Determine the (x, y) coordinate at the center of the cell enclosing the given text.  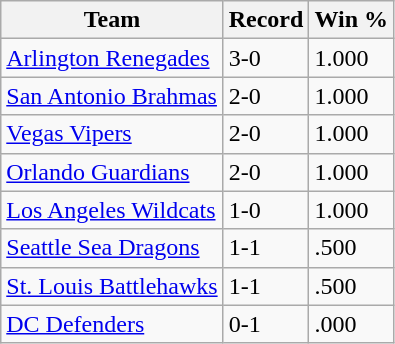
Los Angeles Wildcats (112, 210)
San Antonio Brahmas (112, 96)
1-0 (266, 210)
Win % (352, 20)
Record (266, 20)
.000 (352, 324)
Team (112, 20)
0-1 (266, 324)
St. Louis Battlehawks (112, 286)
Seattle Sea Dragons (112, 248)
3-0 (266, 58)
Orlando Guardians (112, 172)
Arlington Renegades (112, 58)
Vegas Vipers (112, 134)
DC Defenders (112, 324)
